Return the (x, y) coordinate for the center point of the cell that contains the specified text.  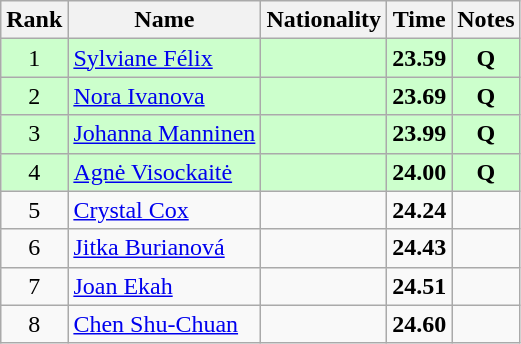
23.59 (420, 58)
23.69 (420, 96)
4 (34, 172)
7 (34, 286)
Crystal Cox (164, 210)
24.24 (420, 210)
1 (34, 58)
24.60 (420, 324)
Nationality (324, 20)
Chen Shu-Chuan (164, 324)
6 (34, 248)
2 (34, 96)
Joan Ekah (164, 286)
Jitka Burianová (164, 248)
Nora Ivanova (164, 96)
8 (34, 324)
23.99 (420, 134)
Sylviane Félix (164, 58)
24.43 (420, 248)
24.00 (420, 172)
5 (34, 210)
Name (164, 20)
3 (34, 134)
Notes (486, 20)
24.51 (420, 286)
Johanna Manninen (164, 134)
Rank (34, 20)
Agnė Visockaitė (164, 172)
Time (420, 20)
